For the text-containing cell, return its midpoint in (x, y) coordinate format. 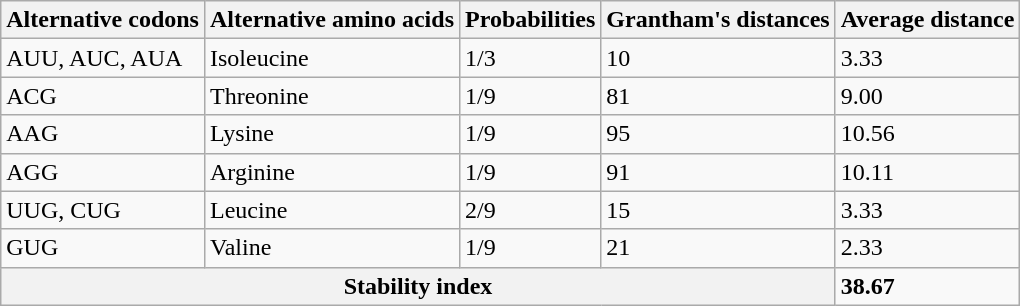
Probabilities (530, 20)
Stability index (418, 286)
AGG (103, 172)
Leucine (332, 210)
21 (718, 248)
AUU, AUC, AUA (103, 58)
UUG, CUG (103, 210)
1/3 (530, 58)
Average distance (928, 20)
Grantham's distances (718, 20)
15 (718, 210)
2/9 (530, 210)
AAG (103, 134)
Alternative codons (103, 20)
Arginine (332, 172)
GUG (103, 248)
38.67 (928, 286)
9.00 (928, 96)
10 (718, 58)
2.33 (928, 248)
Valine (332, 248)
Threonine (332, 96)
10.56 (928, 134)
Lysine (332, 134)
Alternative amino acids (332, 20)
81 (718, 96)
10.11 (928, 172)
Isoleucine (332, 58)
95 (718, 134)
91 (718, 172)
ACG (103, 96)
